Find where the given text appears and provide that cell's center as (x, y) coordinate. 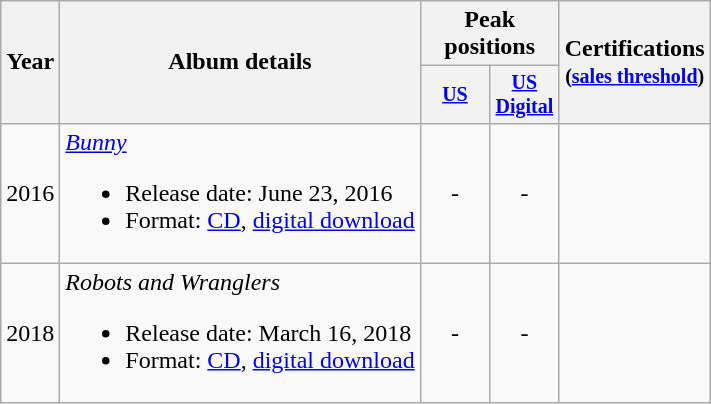
Certifications(sales threshold) (634, 62)
BunnyRelease date: June 23, 2016Format: CD, digital download (240, 193)
US (454, 94)
Peak positions (490, 34)
2018 (30, 333)
Album details (240, 62)
2016 (30, 193)
Robots and WranglersRelease date: March 16, 2018Format: CD, digital download (240, 333)
USDigital (524, 94)
Year (30, 62)
